Provide the (x, y) coordinate of the cell's center where the given text is located.  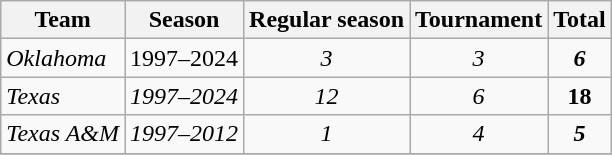
Texas A&M (63, 134)
12 (327, 96)
1 (327, 134)
4 (479, 134)
18 (580, 96)
1997–2012 (184, 134)
Total (580, 20)
Texas (63, 96)
Team (63, 20)
Season (184, 20)
Tournament (479, 20)
5 (580, 134)
Regular season (327, 20)
Oklahoma (63, 58)
